Return the [X, Y] coordinate for the center point of the cell that contains the specified text.  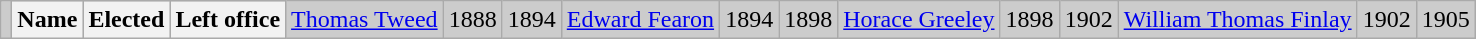
Left office [228, 20]
1905 [1446, 20]
William Thomas Finlay [1238, 20]
Horace Greeley [919, 20]
Edward Fearon [640, 20]
Thomas Tweed [365, 20]
1888 [472, 20]
Name [48, 20]
Elected [126, 20]
